Find where the given text appears and provide that cell's center as (X, Y) coordinate. 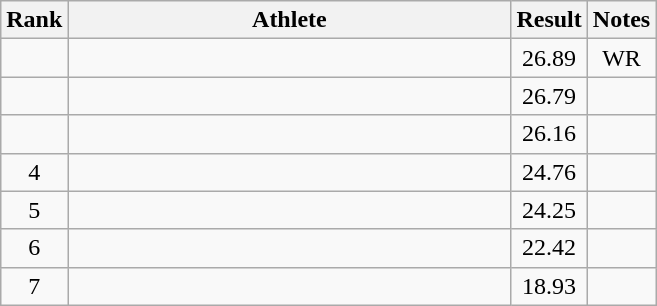
Athlete (290, 20)
WR (621, 58)
7 (34, 286)
5 (34, 210)
4 (34, 172)
22.42 (549, 248)
26.16 (549, 134)
26.79 (549, 96)
24.76 (549, 172)
18.93 (549, 286)
26.89 (549, 58)
Result (549, 20)
6 (34, 248)
Rank (34, 20)
24.25 (549, 210)
Notes (621, 20)
